Return (X, Y) of the center of cell containing provided text 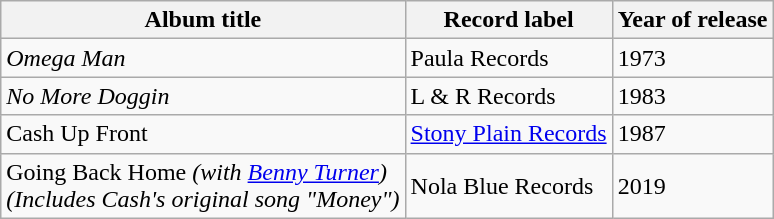
L & R Records (508, 96)
Omega Man (203, 58)
Cash Up Front (203, 134)
Album title (203, 20)
No More Doggin (203, 96)
Record label (508, 20)
Stony Plain Records (508, 134)
1987 (692, 134)
Going Back Home (with Benny Turner)(Includes Cash's original song "Money") (203, 186)
1983 (692, 96)
Paula Records (508, 58)
2019 (692, 186)
Nola Blue Records (508, 186)
Year of release (692, 20)
1973 (692, 58)
